Capture the cell that displays the provided text and extract its [X, Y] central coordinate. 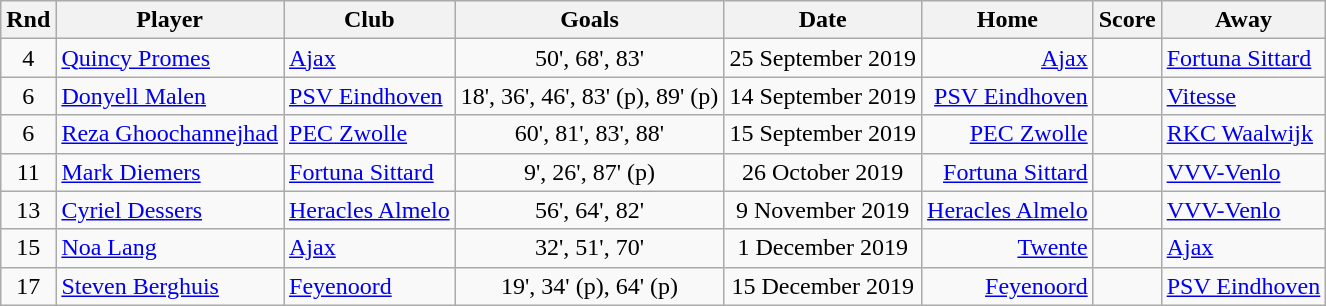
15 December 2019 [823, 286]
9 November 2019 [823, 210]
Date [823, 20]
9', 26', 87' (p) [590, 172]
Reza Ghoochannejhad [170, 134]
Vitesse [1244, 96]
RKC Waalwijk [1244, 134]
Club [370, 20]
19', 34' (p), 64' (p) [590, 286]
56', 64', 82' [590, 210]
18', 36', 46', 83' (p), 89' (p) [590, 96]
15 [28, 248]
Twente [1008, 248]
Quincy Promes [170, 58]
Mark Diemers [170, 172]
1 December 2019 [823, 248]
13 [28, 210]
Goals [590, 20]
25 September 2019 [823, 58]
Donyell Malen [170, 96]
Home [1008, 20]
26 October 2019 [823, 172]
50', 68', 83' [590, 58]
Player [170, 20]
4 [28, 58]
32', 51', 70' [590, 248]
17 [28, 286]
Cyriel Dessers [170, 210]
Score [1127, 20]
Away [1244, 20]
15 September 2019 [823, 134]
Noa Lang [170, 248]
11 [28, 172]
60', 81', 83', 88' [590, 134]
Steven Berghuis [170, 286]
14 September 2019 [823, 96]
Rnd [28, 20]
